Output the (x, y) coordinate of the center of the cell containing the given text.  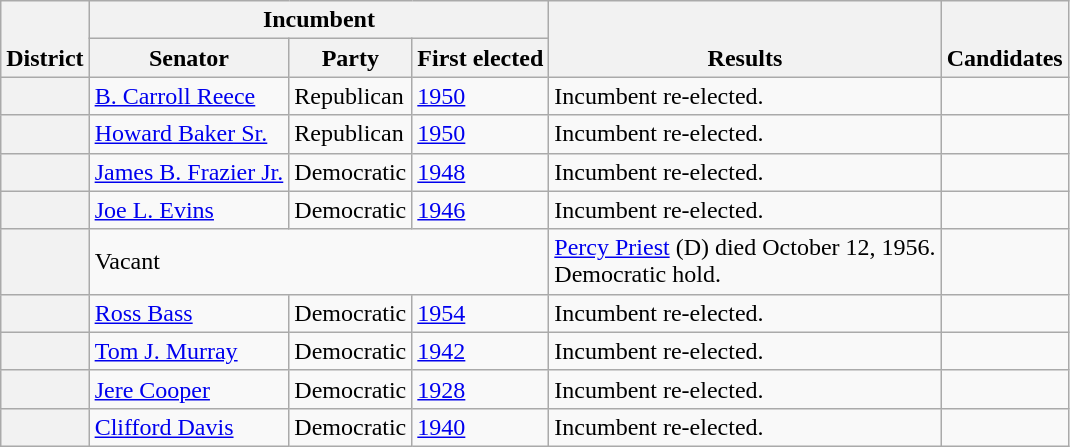
James B. Frazier Jr. (189, 172)
Candidates (1004, 39)
1928 (480, 389)
Party (350, 58)
Results (745, 39)
Clifford Davis (189, 427)
B. Carroll Reece (189, 96)
1948 (480, 172)
Senator (189, 58)
Tom J. Murray (189, 351)
Ross Bass (189, 313)
Incumbent (319, 20)
District (45, 39)
1942 (480, 351)
First elected (480, 58)
Jere Cooper (189, 389)
1940 (480, 427)
Howard Baker Sr. (189, 134)
Percy Priest (D) died October 12, 1956.Democratic hold. (745, 262)
1954 (480, 313)
Vacant (319, 262)
1946 (480, 210)
Joe L. Evins (189, 210)
